Identify which cell holds the provided text, then report its [X, Y] central coordinate. 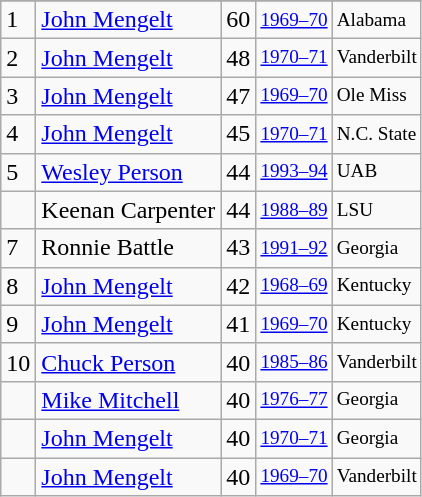
2 [18, 58]
5 [18, 172]
Ronnie Battle [128, 248]
1993–94 [294, 172]
Chuck Person [128, 362]
Wesley Person [128, 172]
10 [18, 362]
1991–92 [294, 248]
1976–77 [294, 400]
60 [238, 20]
Alabama [376, 20]
41 [238, 324]
43 [238, 248]
Mike Mitchell [128, 400]
1988–89 [294, 210]
9 [18, 324]
42 [238, 286]
UAB [376, 172]
1985–86 [294, 362]
7 [18, 248]
4 [18, 134]
1 [18, 20]
1968–69 [294, 286]
45 [238, 134]
8 [18, 286]
47 [238, 96]
N.C. State [376, 134]
Ole Miss [376, 96]
LSU [376, 210]
3 [18, 96]
48 [238, 58]
Keenan Carpenter [128, 210]
